Pinpoint the cell where the given text exists, returning its (x, y) midpoint coordinate. 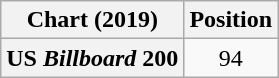
US Billboard 200 (92, 58)
94 (231, 58)
Position (231, 20)
Chart (2019) (92, 20)
